Pinpoint the cell where the given text exists, returning its (X, Y) midpoint coordinate. 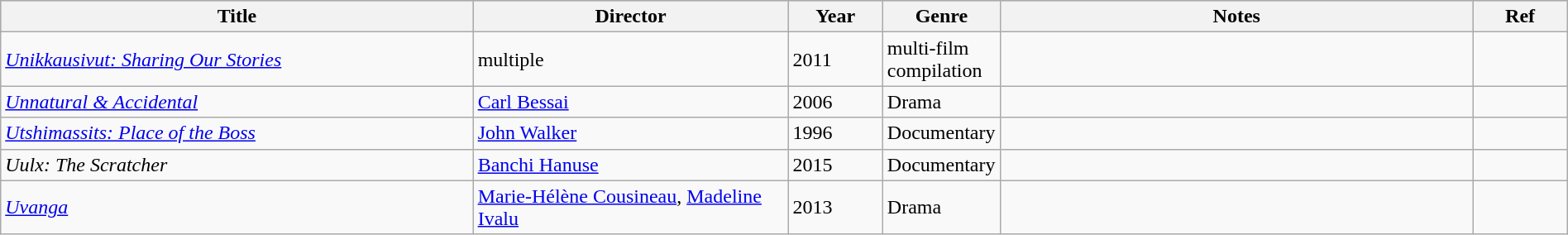
Title (237, 17)
Uvanga (237, 207)
2006 (835, 102)
Year (835, 17)
Director (630, 17)
multiple (630, 60)
Utshimassits: Place of the Boss (237, 133)
John Walker (630, 133)
Unikkausivut: Sharing Our Stories (237, 60)
Notes (1237, 17)
2013 (835, 207)
Marie-Hélène Cousineau, Madeline Ivalu (630, 207)
2015 (835, 165)
2011 (835, 60)
Uulx: The Scratcher (237, 165)
Genre (941, 17)
Ref (1520, 17)
Carl Bessai (630, 102)
Unnatural & Accidental (237, 102)
multi-film compilation (941, 60)
Banchi Hanuse (630, 165)
1996 (835, 133)
